For the text-containing cell, return its midpoint in (x, y) coordinate format. 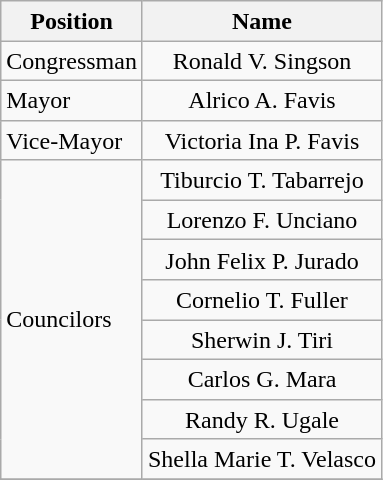
Position (72, 21)
Carlos G. Mara (262, 379)
Vice-Mayor (72, 140)
Lorenzo F. Unciano (262, 220)
Victoria Ina P. Favis (262, 140)
Sherwin J. Tiri (262, 340)
Name (262, 21)
Mayor (72, 100)
Tiburcio T. Tabarrejo (262, 180)
Shella Marie T. Velasco (262, 459)
Alrico A. Favis (262, 100)
Ronald V. Singson (262, 61)
Cornelio T. Fuller (262, 300)
Congressman (72, 61)
Randy R. Ugale (262, 419)
Councilors (72, 320)
John Felix P. Jurado (262, 260)
